Search for the cell housing the specified text and yield its [X, Y] center coordinate. 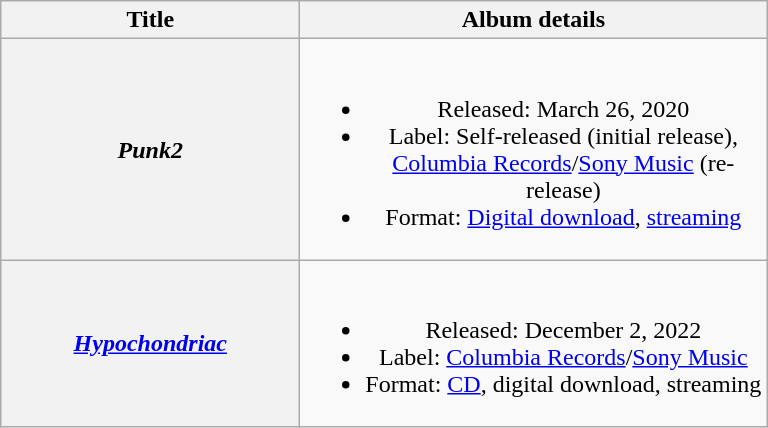
Hypochondriac [150, 344]
Album details [534, 20]
Punk2 [150, 150]
Title [150, 20]
Released: December 2, 2022Label: Columbia Records/Sony MusicFormat: CD, digital download, streaming [534, 344]
Released: March 26, 2020Label: Self-released (initial release), Columbia Records/Sony Music (re-release)Format: Digital download, streaming [534, 150]
